Detect which cell encompasses the target text, then output its [X, Y] center coordinate. 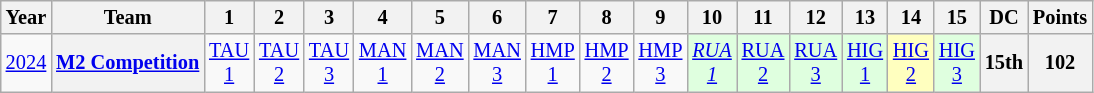
RUA1 [712, 63]
15th [1004, 63]
M2 Competition [128, 63]
RUA3 [816, 63]
MAN2 [440, 63]
HMP2 [607, 63]
2024 [26, 63]
13 [865, 17]
HMP3 [660, 63]
Year [26, 17]
Team [128, 17]
HIG2 [911, 63]
DC [1004, 17]
7 [553, 17]
5 [440, 17]
Points [1060, 17]
11 [764, 17]
3 [329, 17]
12 [816, 17]
HMP1 [553, 63]
4 [382, 17]
102 [1060, 63]
14 [911, 17]
15 [957, 17]
TAU2 [279, 63]
2 [279, 17]
RUA2 [764, 63]
HIG1 [865, 63]
8 [607, 17]
6 [496, 17]
TAU1 [229, 63]
HIG3 [957, 63]
9 [660, 17]
1 [229, 17]
10 [712, 17]
MAN3 [496, 63]
MAN1 [382, 63]
TAU3 [329, 63]
